Scan for the cell matching the given text and deliver its (x, y) coordinate at center. 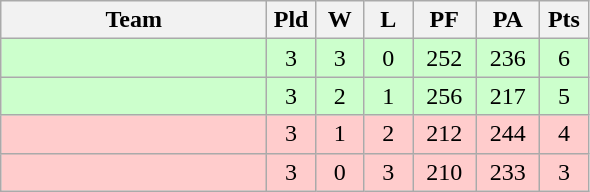
L (388, 20)
PF (444, 20)
Pts (564, 20)
236 (508, 58)
PA (508, 20)
244 (508, 134)
6 (564, 58)
212 (444, 134)
5 (564, 96)
256 (444, 96)
Team (134, 20)
4 (564, 134)
252 (444, 58)
233 (508, 172)
W (340, 20)
217 (508, 96)
210 (444, 172)
Pld (292, 20)
